Find where the given text appears and provide that cell's center as [x, y] coordinate. 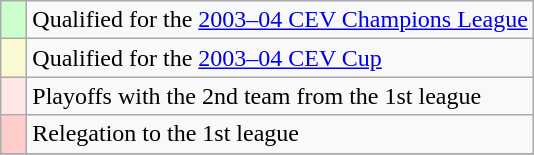
Relegation to the 1st league [280, 134]
Playoffs with the 2nd team from the 1st league [280, 96]
Qualified for the 2003–04 CEV Cup [280, 58]
Qualified for the 2003–04 CEV Champions League [280, 20]
